Pinpoint the cell where the given text exists, returning its [x, y] midpoint coordinate. 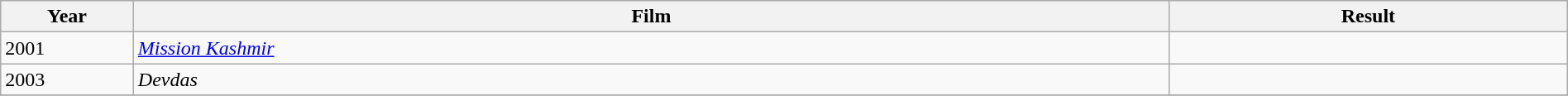
Year [68, 17]
Result [1369, 17]
2001 [68, 48]
Mission Kashmir [651, 48]
Devdas [651, 79]
2003 [68, 79]
Film [651, 17]
